From the cell containing the given text, extract its center point as [x, y] coordinate. 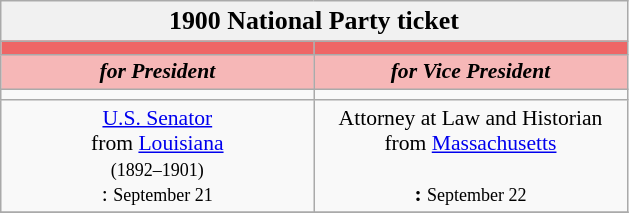
for Vice President [470, 72]
U.S. Senatorfrom Louisiana(1892–1901): September 21 [158, 156]
for President [158, 72]
Attorney at Law and Historianfrom Massachusetts: September 22 [470, 156]
1900 National Party ticket [314, 21]
